Output the [x, y] coordinate of the center of the cell containing the given text.  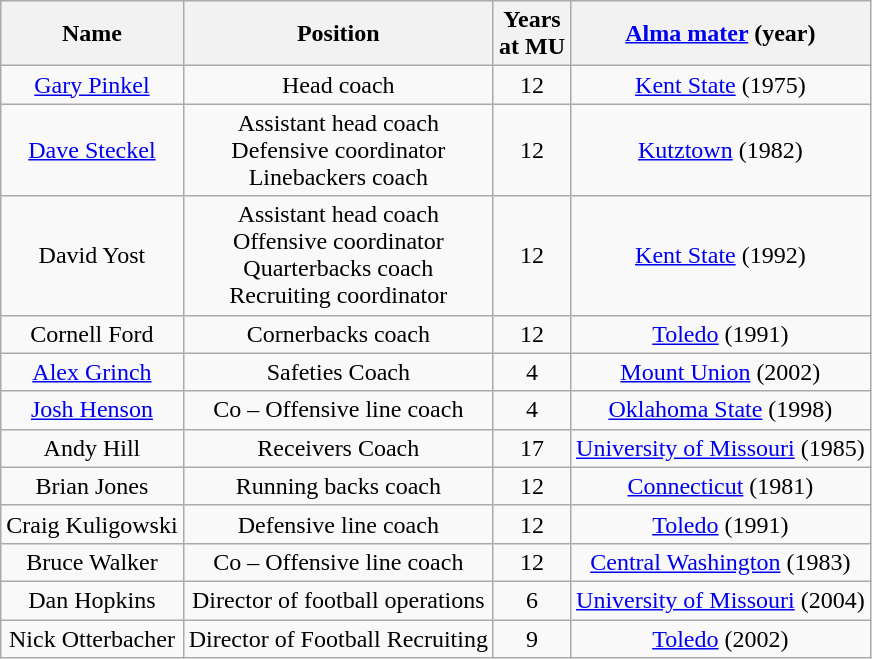
Dave Steckel [92, 150]
Connecticut (1981) [721, 486]
University of Missouri (1985) [721, 448]
Toledo (2002) [721, 639]
Brian Jones [92, 486]
Craig Kuligowski [92, 524]
Kutztown (1982) [721, 150]
Nick Otterbacher [92, 639]
Alex Grinch [92, 372]
Cornell Ford [92, 334]
Mount Union (2002) [721, 372]
Safeties Coach [338, 372]
Cornerbacks coach [338, 334]
Name [92, 34]
Running backs coach [338, 486]
Director of Football Recruiting [338, 639]
Central Washington (1983) [721, 562]
Bruce Walker [92, 562]
Receivers Coach [338, 448]
Assistant head coachOffensive coordinatorQuarterbacks coachRecruiting coordinator [338, 256]
Defensive line coach [338, 524]
9 [532, 639]
Andy Hill [92, 448]
Kent State (1992) [721, 256]
Kent State (1975) [721, 85]
Dan Hopkins [92, 600]
Position [338, 34]
6 [532, 600]
Josh Henson [92, 410]
Gary Pinkel [92, 85]
Assistant head coachDefensive coordinatorLinebackers coach [338, 150]
Alma mater (year) [721, 34]
Director of football operations [338, 600]
Yearsat MU [532, 34]
Oklahoma State (1998) [721, 410]
17 [532, 448]
University of Missouri (2004) [721, 600]
Head coach [338, 85]
David Yost [92, 256]
